Pinpoint the cell where the given text exists, returning its [x, y] midpoint coordinate. 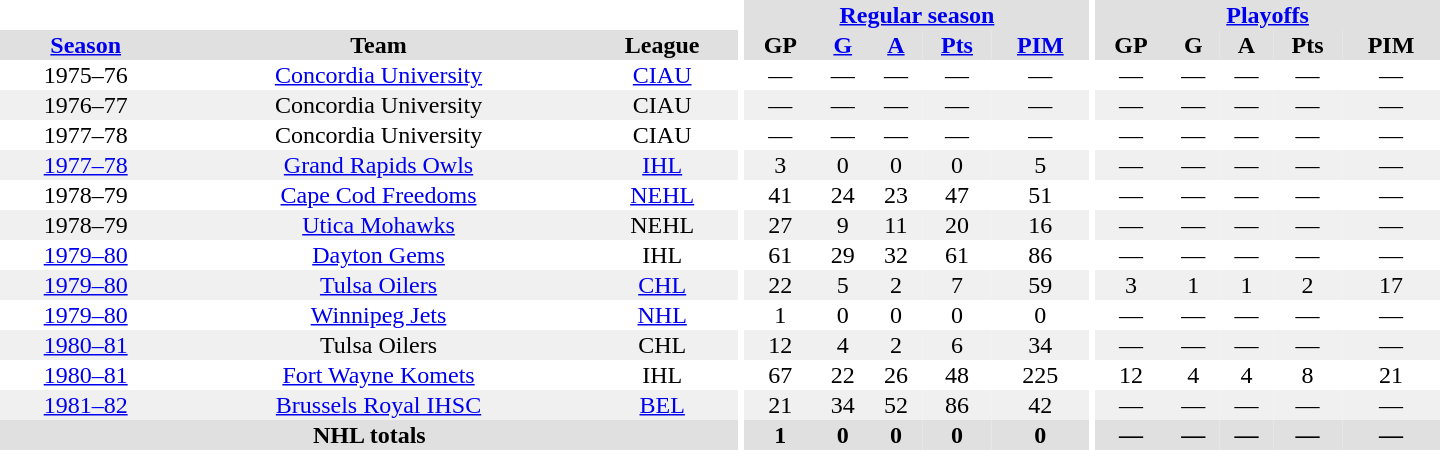
24 [842, 195]
32 [896, 255]
225 [1040, 375]
Grand Rapids Owls [378, 165]
NHL [662, 315]
23 [896, 195]
Season [86, 45]
NHL totals [370, 435]
67 [781, 375]
11 [896, 225]
41 [781, 195]
Utica Mohawks [378, 225]
48 [956, 375]
29 [842, 255]
BEL [662, 405]
17 [1391, 285]
Winnipeg Jets [378, 315]
6 [956, 345]
Fort Wayne Komets [378, 375]
Playoffs [1268, 15]
League [662, 45]
Brussels Royal IHSC [378, 405]
26 [896, 375]
20 [956, 225]
9 [842, 225]
Regular season [918, 15]
7 [956, 285]
Cape Cod Freedoms [378, 195]
47 [956, 195]
1975–76 [86, 75]
42 [1040, 405]
1976–77 [86, 105]
51 [1040, 195]
16 [1040, 225]
Dayton Gems [378, 255]
Team [378, 45]
8 [1308, 375]
52 [896, 405]
27 [781, 225]
1981–82 [86, 405]
59 [1040, 285]
